Search for the cell housing the specified text and yield its (X, Y) center coordinate. 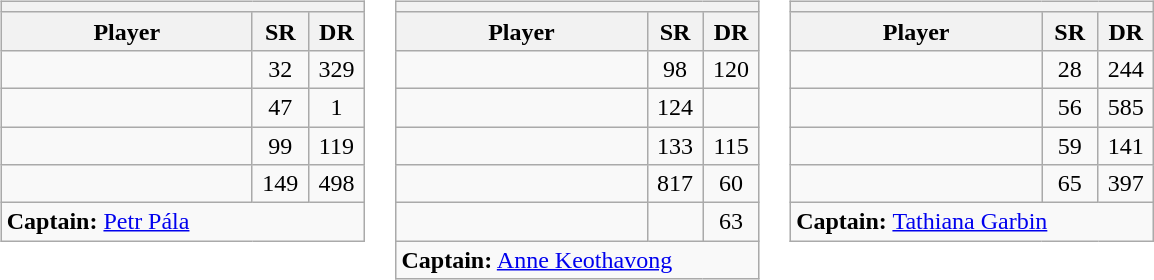
133 (675, 145)
60 (731, 184)
329 (336, 69)
498 (336, 184)
124 (675, 107)
47 (280, 107)
397 (1126, 184)
59 (1070, 145)
63 (731, 222)
99 (280, 145)
56 (1070, 107)
Captain: Anne Keothavong (578, 260)
149 (280, 184)
817 (675, 184)
28 (1070, 69)
98 (675, 69)
119 (336, 145)
32 (280, 69)
120 (731, 69)
244 (1126, 69)
Captain: Tathiana Garbin (972, 222)
Captain: Petr Pála (182, 222)
585 (1126, 107)
141 (1126, 145)
1 (336, 107)
115 (731, 145)
65 (1070, 184)
